Capture the cell that displays the provided text and extract its [x, y] central coordinate. 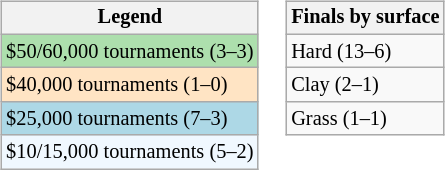
$25,000 tournaments (7–3) [130, 119]
Clay (2–1) [365, 85]
$10/15,000 tournaments (5–2) [130, 152]
Hard (13–6) [365, 51]
$50/60,000 tournaments (3–3) [130, 51]
$40,000 tournaments (1–0) [130, 85]
Legend [130, 18]
Finals by surface [365, 18]
Grass (1–1) [365, 119]
